Return the (x, y) coordinate for the center point of the cell that contains the specified text.  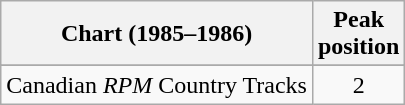
Chart (1985–1986) (157, 34)
2 (358, 85)
Canadian RPM Country Tracks (157, 85)
Peakposition (358, 34)
